Scan for the cell matching the given text and deliver its (X, Y) coordinate at center. 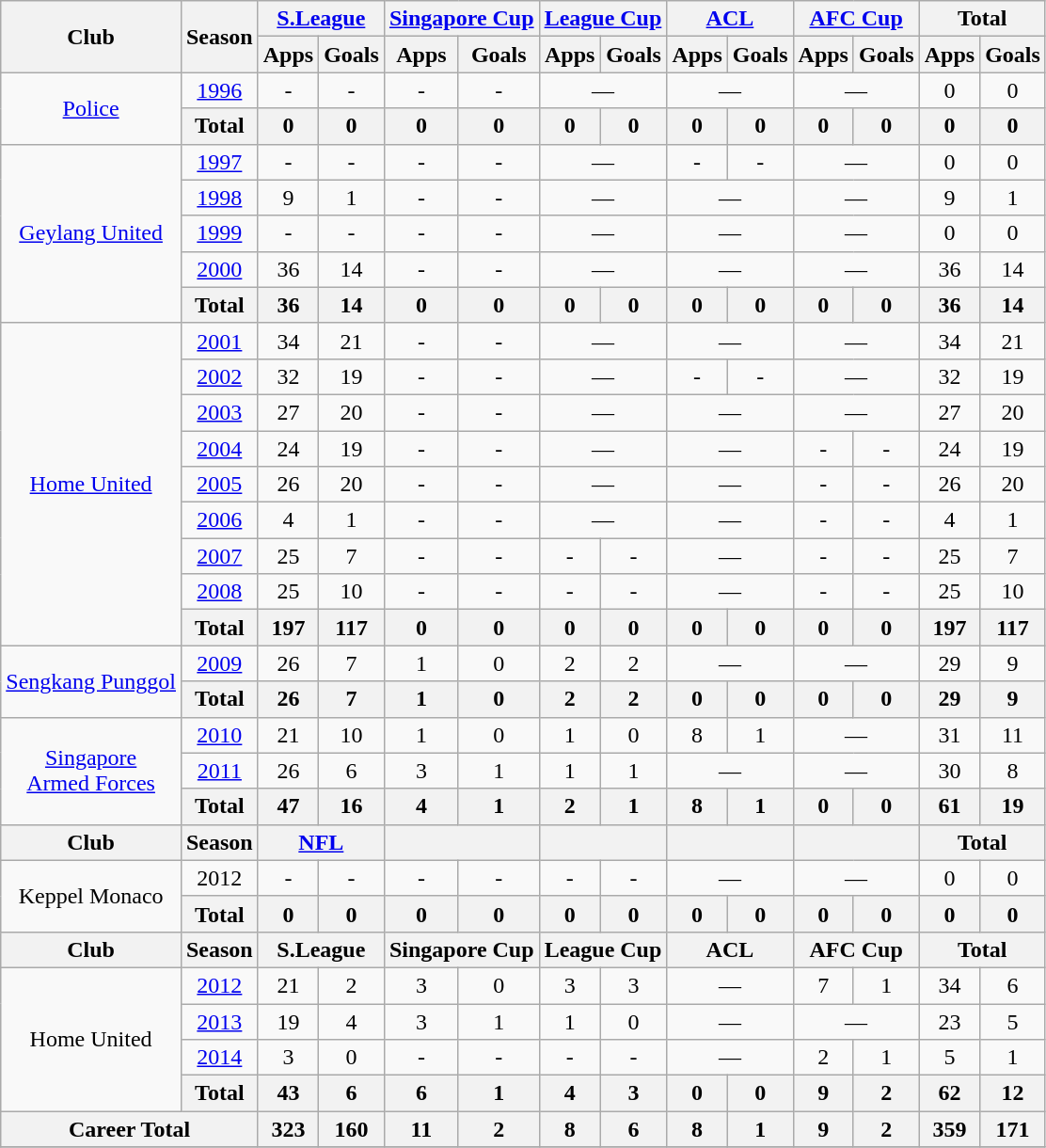
30 (949, 771)
171 (1013, 1129)
Police (91, 108)
359 (949, 1129)
2001 (219, 341)
2009 (219, 663)
2010 (219, 735)
2014 (219, 1058)
160 (352, 1129)
1999 (219, 233)
1996 (219, 90)
23 (949, 1021)
2004 (219, 449)
SingaporeArmed Forces (91, 771)
16 (352, 806)
2002 (219, 376)
2013 (219, 1021)
323 (288, 1129)
2000 (219, 269)
NFL (321, 842)
2005 (219, 485)
62 (949, 1093)
1998 (219, 198)
43 (288, 1093)
Geylang United (91, 233)
Career Total (130, 1129)
Sengkang Punggol (91, 681)
Keppel Monaco (91, 896)
31 (949, 735)
2003 (219, 412)
2011 (219, 771)
61 (949, 806)
2007 (219, 556)
2006 (219, 520)
12 (1013, 1093)
1997 (219, 162)
2008 (219, 592)
47 (288, 806)
